Search for the cell housing the specified text and yield its [X, Y] center coordinate. 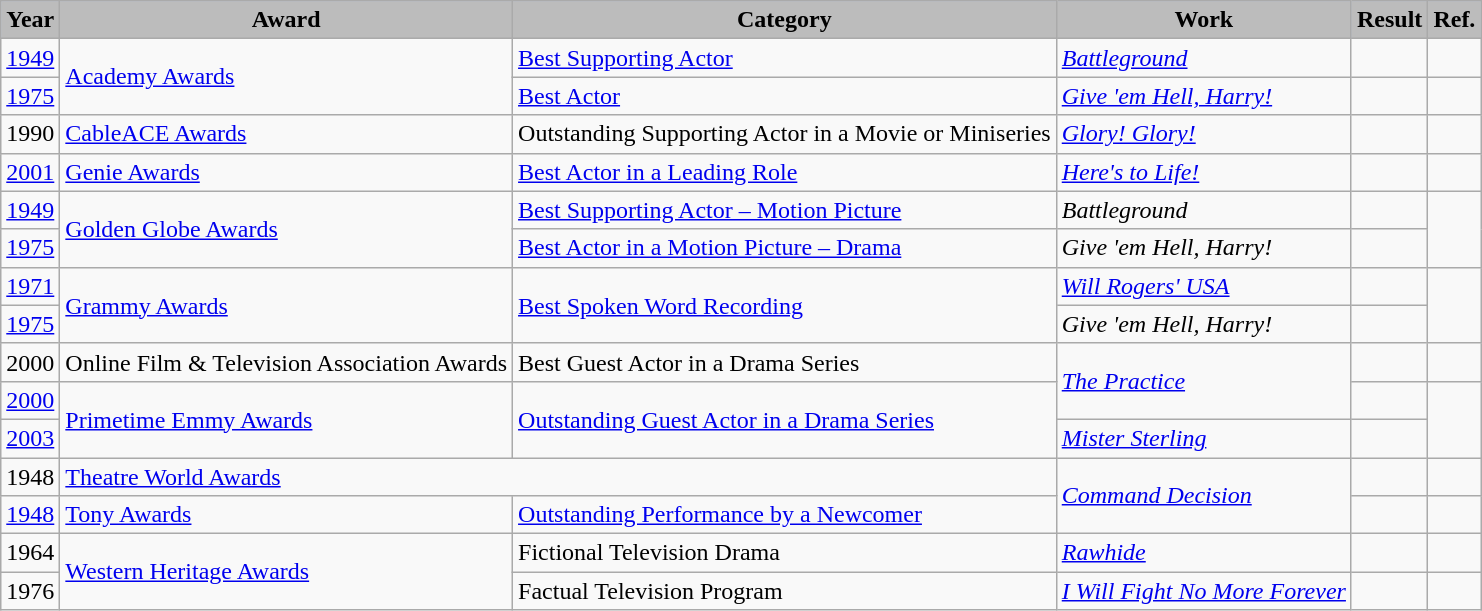
I Will Fight No More Forever [1204, 591]
Mister Sterling [1204, 438]
1971 [30, 286]
Best Supporting Actor [785, 58]
Award [286, 20]
Command Decision [1204, 496]
Best Actor in a Leading Role [785, 172]
Grammy Awards [286, 305]
2003 [30, 438]
1976 [30, 591]
1964 [30, 553]
Outstanding Supporting Actor in a Movie or Miniseries [785, 134]
Year [30, 20]
Rawhide [1204, 553]
Best Guest Actor in a Drama Series [785, 362]
Category [785, 20]
Outstanding Guest Actor in a Drama Series [785, 419]
Outstanding Performance by a Newcomer [785, 515]
Will Rogers' USA [1204, 286]
Genie Awards [286, 172]
CableACE Awards [286, 134]
Ref. [1454, 20]
Western Heritage Awards [286, 572]
Theatre World Awards [558, 477]
2001 [30, 172]
Tony Awards [286, 515]
Golden Globe Awards [286, 229]
Best Actor [785, 96]
Work [1204, 20]
Glory! Glory! [1204, 134]
Academy Awards [286, 77]
Best Actor in a Motion Picture – Drama [785, 248]
Factual Television Program [785, 591]
Best Spoken Word Recording [785, 305]
1990 [30, 134]
Result [1389, 20]
Here's to Life! [1204, 172]
Best Supporting Actor – Motion Picture [785, 210]
Primetime Emmy Awards [286, 419]
Online Film & Television Association Awards [286, 362]
The Practice [1204, 381]
Fictional Television Drama [785, 553]
